Detect which cell encompasses the target text, then output its [X, Y] center coordinate. 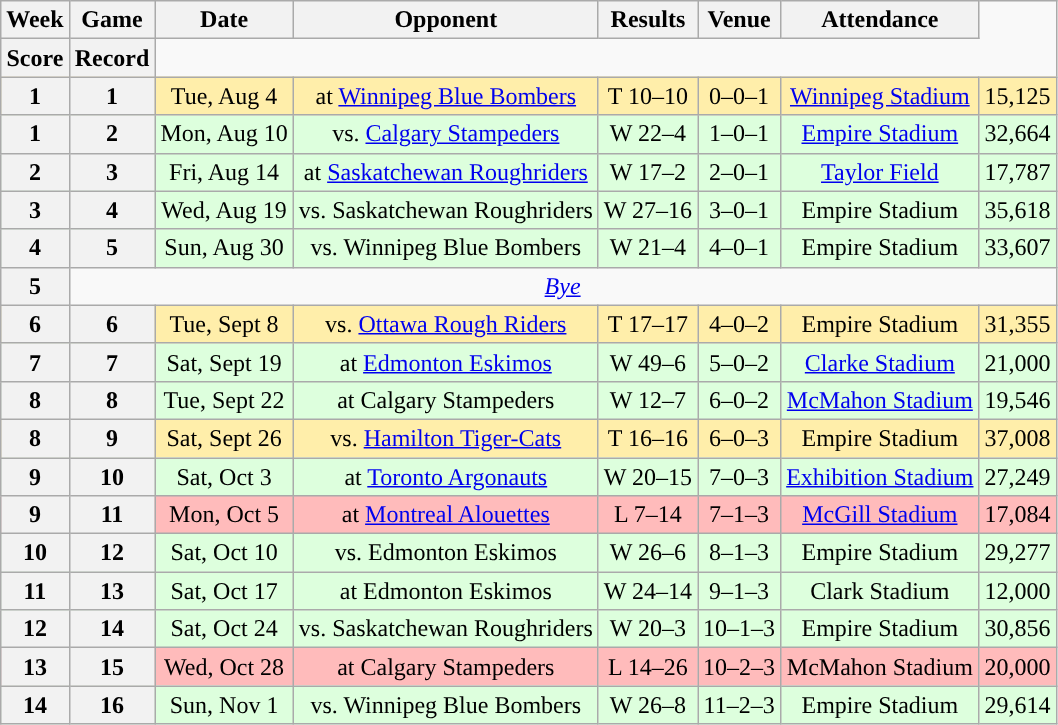
21,000 [1018, 362]
Wed, Oct 28 [224, 667]
at Montreal Alouettes [446, 515]
Bye [562, 286]
Sat, Sept 19 [224, 362]
Score [35, 58]
Record [112, 58]
Sat, Sept 26 [224, 438]
35,618 [1018, 210]
1–0–1 [740, 134]
L 14–26 [648, 667]
Taylor Field [880, 172]
10–1–3 [740, 629]
Attendance [880, 20]
W 27–16 [648, 210]
vs. Edmonton Eskimos [446, 553]
Week [35, 20]
Date [224, 20]
vs. Hamilton Tiger-Cats [446, 438]
Tue, Sept 8 [224, 324]
W 22–4 [648, 134]
W 20–15 [648, 477]
37,008 [1018, 438]
L 7–14 [648, 515]
Sat, Oct 3 [224, 477]
32,664 [1018, 134]
4–0–1 [740, 248]
Winnipeg Stadium [880, 96]
29,277 [1018, 553]
Sat, Oct 17 [224, 591]
W 24–14 [648, 591]
T 17–17 [648, 324]
0–0–1 [740, 96]
33,607 [1018, 248]
W 49–6 [648, 362]
Mon, Oct 5 [224, 515]
Tue, Aug 4 [224, 96]
17,787 [1018, 172]
Clark Stadium [880, 591]
2–0–1 [740, 172]
Mon, Aug 10 [224, 134]
9–1–3 [740, 591]
T 16–16 [648, 438]
at Saskatchewan Roughriders [446, 172]
19,546 [1018, 400]
Venue [740, 20]
Sat, Oct 10 [224, 553]
W 17–2 [648, 172]
29,614 [1018, 705]
7–1–3 [740, 515]
W 12–7 [648, 400]
3–0–1 [740, 210]
vs. Ottawa Rough Riders [446, 324]
15 [112, 667]
Opponent [446, 20]
Sun, Aug 30 [224, 248]
Wed, Aug 19 [224, 210]
vs. Calgary Stampeders [446, 134]
7–0–3 [740, 477]
at Toronto Argonauts [446, 477]
20,000 [1018, 667]
McGill Stadium [880, 515]
Exhibition Stadium [880, 477]
Game [112, 20]
W 26–6 [648, 553]
W 26–8 [648, 705]
T 10–10 [648, 96]
at Winnipeg Blue Bombers [446, 96]
12,000 [1018, 591]
8–1–3 [740, 553]
27,249 [1018, 477]
Fri, Aug 14 [224, 172]
11–2–3 [740, 705]
17,084 [1018, 515]
30,856 [1018, 629]
6–0–2 [740, 400]
6–0–3 [740, 438]
16 [112, 705]
5–0–2 [740, 362]
Sat, Oct 24 [224, 629]
4–0–2 [740, 324]
15,125 [1018, 96]
W 20–3 [648, 629]
Sun, Nov 1 [224, 705]
10–2–3 [740, 667]
Tue, Sept 22 [224, 400]
W 21–4 [648, 248]
31,355 [1018, 324]
Results [648, 20]
Clarke Stadium [880, 362]
